For the text-containing cell, return its midpoint in (X, Y) coordinate format. 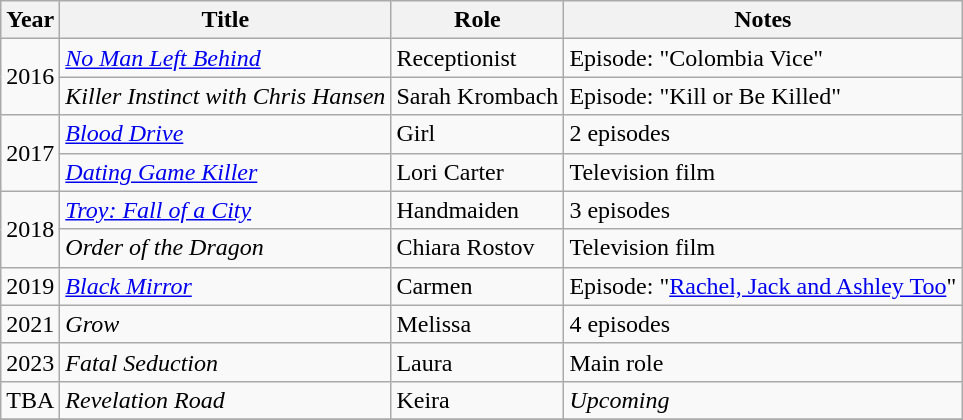
Revelation Road (226, 400)
No Man Left Behind (226, 58)
Receptionist (478, 58)
4 episodes (763, 324)
3 episodes (763, 210)
TBA (30, 400)
2 episodes (763, 134)
Handmaiden (478, 210)
Main role (763, 362)
2017 (30, 153)
Melissa (478, 324)
2019 (30, 286)
Year (30, 20)
Carmen (478, 286)
2021 (30, 324)
Episode: "Kill or Be Killed" (763, 96)
Troy: Fall of a City (226, 210)
Order of the Dragon (226, 248)
Chiara Rostov (478, 248)
2018 (30, 229)
Laura (478, 362)
Title (226, 20)
Girl (478, 134)
Role (478, 20)
Episode: "Colombia Vice" (763, 58)
Upcoming (763, 400)
Grow (226, 324)
Fatal Seduction (226, 362)
Lori Carter (478, 172)
2023 (30, 362)
Blood Drive (226, 134)
Dating Game Killer (226, 172)
Sarah Krombach (478, 96)
Keira (478, 400)
Notes (763, 20)
2016 (30, 77)
Killer Instinct with Chris Hansen (226, 96)
Black Mirror (226, 286)
Episode: "Rachel, Jack and Ashley Too" (763, 286)
